Find where the given text appears and provide that cell's center as (x, y) coordinate. 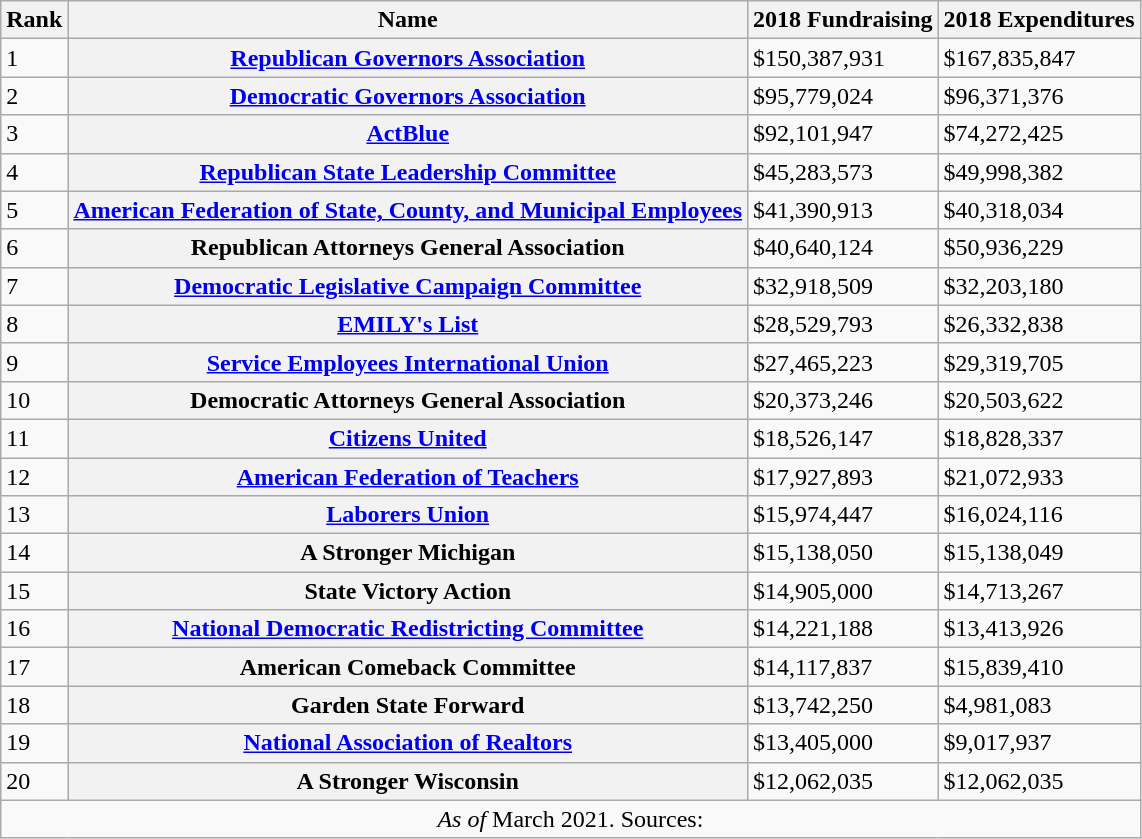
Service Employees International Union (408, 362)
Republican Attorneys General Association (408, 248)
Rank (34, 20)
National Democratic Redistricting Committee (408, 629)
A Stronger Michigan (408, 553)
3 (34, 134)
$29,319,705 (1039, 362)
20 (34, 781)
$13,413,926 (1039, 629)
$15,138,049 (1039, 553)
$13,405,000 (843, 743)
$17,927,893 (843, 477)
$45,283,573 (843, 172)
$26,332,838 (1039, 324)
$14,905,000 (843, 591)
Garden State Forward (408, 705)
National Association of Realtors (408, 743)
$50,936,229 (1039, 248)
$20,503,622 (1039, 400)
$32,203,180 (1039, 286)
Republican State Leadership Committee (408, 172)
$16,024,116 (1039, 515)
13 (34, 515)
Name (408, 20)
$41,390,913 (843, 210)
$15,839,410 (1039, 667)
1 (34, 58)
$92,101,947 (843, 134)
American Federation of Teachers (408, 477)
17 (34, 667)
8 (34, 324)
5 (34, 210)
2 (34, 96)
ActBlue (408, 134)
Democratic Legislative Campaign Committee (408, 286)
Citizens United (408, 438)
$20,373,246 (843, 400)
$95,779,024 (843, 96)
$18,526,147 (843, 438)
$150,387,931 (843, 58)
$28,529,793 (843, 324)
Republican Governors Association (408, 58)
$49,998,382 (1039, 172)
19 (34, 743)
14 (34, 553)
2018 Expenditures (1039, 20)
$40,318,034 (1039, 210)
$27,465,223 (843, 362)
2018 Fundraising (843, 20)
$13,742,250 (843, 705)
$9,017,937 (1039, 743)
$15,138,050 (843, 553)
$96,371,376 (1039, 96)
15 (34, 591)
4 (34, 172)
10 (34, 400)
EMILY's List (408, 324)
State Victory Action (408, 591)
$14,117,837 (843, 667)
$14,713,267 (1039, 591)
18 (34, 705)
$18,828,337 (1039, 438)
$40,640,124 (843, 248)
$32,918,509 (843, 286)
$14,221,188 (843, 629)
$4,981,083 (1039, 705)
6 (34, 248)
$15,974,447 (843, 515)
9 (34, 362)
7 (34, 286)
16 (34, 629)
$74,272,425 (1039, 134)
12 (34, 477)
Democratic Attorneys General Association (408, 400)
$167,835,847 (1039, 58)
Laborers Union (408, 515)
American Federation of State, County, and Municipal Employees (408, 210)
A Stronger Wisconsin (408, 781)
As of March 2021. Sources: (570, 819)
11 (34, 438)
$21,072,933 (1039, 477)
Democratic Governors Association (408, 96)
American Comeback Committee (408, 667)
